Identify which cell holds the provided text, then report its (x, y) central coordinate. 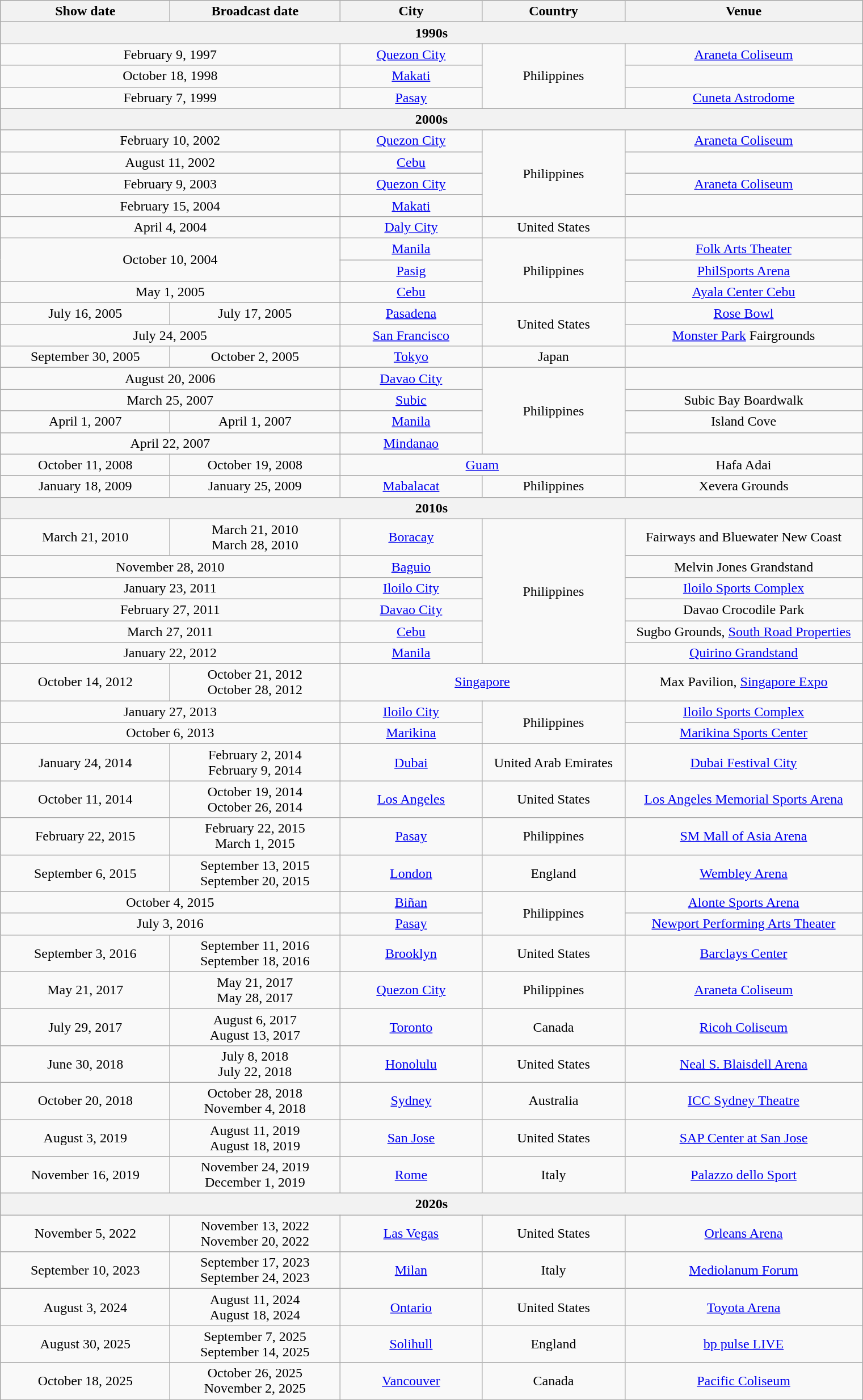
February 22, 2015March 1, 2015 (255, 836)
July 16, 2005 (85, 314)
February 27, 2011 (170, 609)
Los Angeles Memorial Sports Arena (743, 799)
Toronto (411, 1027)
February 15, 2004 (170, 205)
Pasadena (411, 314)
2010s (431, 508)
Newport Performing Arts Theater (743, 924)
January 18, 2009 (85, 486)
November 24, 2019December 1, 2019 (255, 1175)
Neal S. Blaisdell Arena (743, 1063)
Monster Park Fairgrounds (743, 335)
Country (554, 11)
San Jose (411, 1137)
Dubai (411, 763)
Alonte Sports Arena (743, 902)
Hafa Adai (743, 465)
October 28, 2018November 4, 2018 (255, 1101)
January 24, 2014 (85, 763)
October 10, 2004 (170, 259)
September 7, 2025September 14, 2025 (255, 1344)
Marikina Sports Center (743, 733)
October 2, 2005 (255, 357)
Sugbo Grounds, South Road Properties (743, 632)
Los Angeles (411, 799)
Dubai Festival City (743, 763)
Melvin Jones Grandstand (743, 566)
Orleans Arena (743, 1234)
Venue (743, 11)
August 20, 2006 (170, 379)
September 17, 2023September 24, 2023 (255, 1270)
October 19, 2008 (255, 465)
Daly City (411, 227)
Australia (554, 1101)
January 25, 2009 (255, 486)
Baguio (411, 566)
Ricoh Coliseum (743, 1027)
August 11, 2019August 18, 2019 (255, 1137)
Tokyo (411, 357)
San Francisco (411, 335)
Folk Arts Theater (743, 249)
October 20, 2018 (85, 1101)
Rome (411, 1175)
Pasig (411, 271)
Xevera Grounds (743, 486)
September 6, 2015 (85, 873)
Barclays Center (743, 953)
Boracay (411, 537)
January 22, 2012 (170, 653)
Broadcast date (255, 11)
1990s (431, 33)
Ayala Center Cebu (743, 292)
January 27, 2013 (170, 712)
Max Pavilion, Singapore Expo (743, 682)
Rose Bowl (743, 314)
Solihull (411, 1344)
July 29, 2017 (85, 1027)
Wembley Arena (743, 873)
2000s (431, 119)
Subic Bay Boardwalk (743, 400)
Singapore (482, 682)
October 11, 2008 (85, 465)
Subic (411, 400)
February 7, 1999 (170, 98)
Island Cove (743, 422)
March 27, 2011 (170, 632)
September 3, 2016 (85, 953)
August 6, 2017August 13, 2017 (255, 1027)
August 11, 2002 (170, 162)
Brooklyn (411, 953)
February 22, 2015 (85, 836)
Show date (85, 11)
London (411, 873)
October 26, 2025November 2, 2025 (255, 1381)
PhilSports Arena (743, 271)
Guam (482, 465)
February 10, 2002 (170, 141)
August 11, 2024August 18, 2024 (255, 1307)
March 25, 2007 (170, 400)
Mabalacat (411, 486)
July 24, 2005 (170, 335)
May 21, 2017 (85, 990)
October 19, 2014October 26, 2014 (255, 799)
Honolulu (411, 1063)
November 5, 2022 (85, 1234)
Toyota Arena (743, 1307)
September 30, 2005 (85, 357)
Palazzo dello Sport (743, 1175)
Fairways and Bluewater New Coast (743, 537)
Marikina (411, 733)
United Arab Emirates (554, 763)
Mindanao (411, 443)
Quirino Grandstand (743, 653)
May 1, 2005 (170, 292)
City (411, 11)
SAP Center at San Jose (743, 1137)
October 18, 1998 (170, 76)
September 10, 2023 (85, 1270)
Vancouver (411, 1381)
January 23, 2011 (170, 588)
Japan (554, 357)
October 14, 2012 (85, 682)
2020s (431, 1204)
August 3, 2019 (85, 1137)
May 21, 2017 May 28, 2017 (255, 990)
September 13, 2015September 20, 2015 (255, 873)
April 4, 2004 (170, 227)
March 21, 2010 (85, 537)
July 17, 2005 (255, 314)
July 3, 2016 (170, 924)
April 22, 2007 (170, 443)
July 8, 2018July 22, 2018 (255, 1063)
Las Vegas (411, 1234)
ICC Sydney Theatre (743, 1101)
bp pulse LIVE (743, 1344)
October 11, 2014 (85, 799)
November 16, 2019 (85, 1175)
August 30, 2025 (85, 1344)
February 9, 2003 (170, 184)
August 3, 2024 (85, 1307)
February 9, 1997 (170, 54)
March 21, 2010March 28, 2010 (255, 537)
Davao Crocodile Park (743, 609)
September 11, 2016September 18, 2016 (255, 953)
November 28, 2010 (170, 566)
Cuneta Astrodome (743, 98)
Milan (411, 1270)
October 4, 2015 (170, 902)
November 13, 2022November 20, 2022 (255, 1234)
October 18, 2025 (85, 1381)
SM Mall of Asia Arena (743, 836)
Biñan (411, 902)
February 2, 2014February 9, 2014 (255, 763)
Mediolanum Forum (743, 1270)
Sydney (411, 1101)
October 6, 2013 (170, 733)
October 21, 2012October 28, 2012 (255, 682)
June 30, 2018 (85, 1063)
Pacific Coliseum (743, 1381)
Ontario (411, 1307)
